Search for the cell housing the specified text and yield its (x, y) center coordinate. 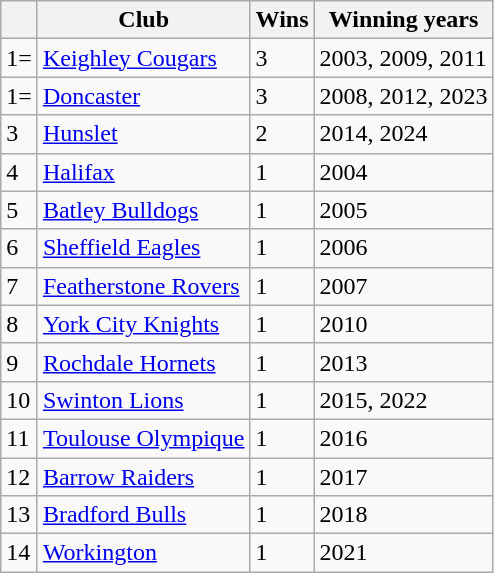
Rochdale Hornets (144, 362)
2017 (404, 477)
2018 (404, 515)
Winning years (404, 20)
6 (20, 248)
7 (20, 286)
13 (20, 515)
York City Knights (144, 324)
Club (144, 20)
14 (20, 553)
Bradford Bulls (144, 515)
2004 (404, 172)
11 (20, 438)
4 (20, 172)
2005 (404, 210)
Barrow Raiders (144, 477)
Workington (144, 553)
Featherstone Rovers (144, 286)
2 (282, 134)
2013 (404, 362)
Hunslet (144, 134)
Batley Bulldogs (144, 210)
Wins (282, 20)
2014, 2024 (404, 134)
Halifax (144, 172)
Sheffield Eagles (144, 248)
8 (20, 324)
12 (20, 477)
5 (20, 210)
2006 (404, 248)
2003, 2009, 2011 (404, 58)
2008, 2012, 2023 (404, 96)
Toulouse Olympique (144, 438)
Keighley Cougars (144, 58)
2010 (404, 324)
Doncaster (144, 96)
Swinton Lions (144, 400)
2021 (404, 553)
2015, 2022 (404, 400)
9 (20, 362)
10 (20, 400)
2016 (404, 438)
2007 (404, 286)
